Detect which cell encompasses the target text, then output its (X, Y) center coordinate. 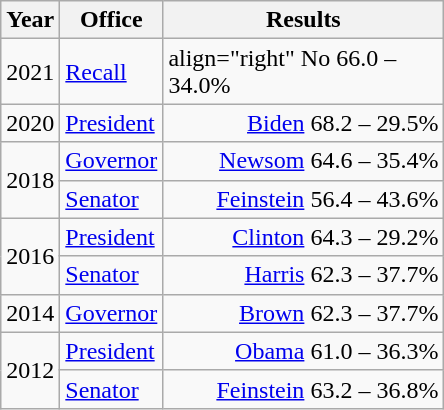
2014 (30, 313)
2021 (30, 72)
Office (112, 20)
Feinstein 56.4 – 43.6% (304, 199)
Harris 62.3 – 37.7% (304, 275)
align="right" No 66.0 – 34.0% (304, 72)
Newsom 64.6 – 35.4% (304, 161)
Clinton 64.3 – 29.2% (304, 237)
2018 (30, 180)
Obama 61.0 – 36.3% (304, 351)
Results (304, 20)
Year (30, 20)
Biden 68.2 – 29.5% (304, 123)
Feinstein 63.2 – 36.8% (304, 389)
2012 (30, 370)
Recall (112, 72)
2016 (30, 256)
2020 (30, 123)
Brown 62.3 – 37.7% (304, 313)
